Scan for the cell matching the given text and deliver its (x, y) coordinate at center. 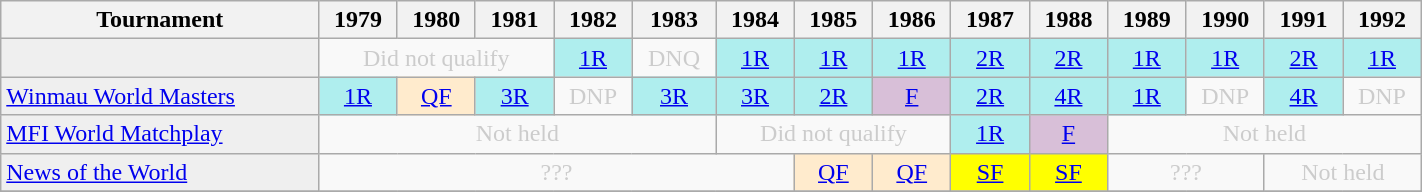
1980 (436, 20)
1984 (755, 20)
1991 (1303, 20)
Winmau World Masters (160, 96)
1981 (514, 20)
1982 (593, 20)
1990 (1225, 20)
1987 (990, 20)
1985 (833, 20)
1992 (1382, 20)
1979 (358, 20)
1983 (674, 20)
News of the World (160, 172)
1988 (1068, 20)
Tournament (160, 20)
MFI World Matchplay (160, 134)
1986 (912, 20)
1989 (1147, 20)
DNQ (674, 58)
